Search for the cell housing the specified text and yield its (X, Y) center coordinate. 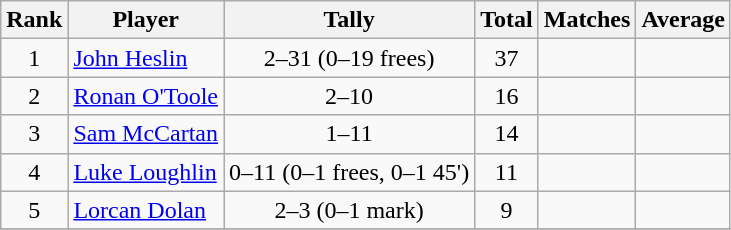
0–11 (0–1 frees, 0–1 45') (350, 172)
2–10 (350, 96)
9 (507, 210)
Rank (34, 20)
Sam McCartan (146, 134)
Ronan O'Toole (146, 96)
Luke Loughlin (146, 172)
1–11 (350, 134)
Tally (350, 20)
2 (34, 96)
4 (34, 172)
John Heslin (146, 58)
11 (507, 172)
Average (684, 20)
Total (507, 20)
2–31 (0–19 frees) (350, 58)
Lorcan Dolan (146, 210)
14 (507, 134)
Player (146, 20)
3 (34, 134)
1 (34, 58)
2–3 (0–1 mark) (350, 210)
16 (507, 96)
37 (507, 58)
Matches (587, 20)
5 (34, 210)
